Capture the cell that displays the provided text and extract its [x, y] central coordinate. 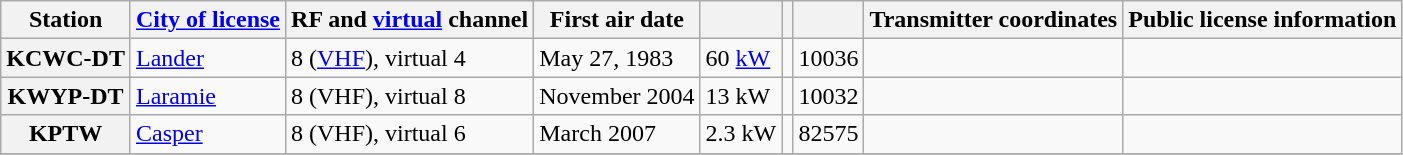
10036 [828, 58]
November 2004 [617, 96]
Transmitter coordinates [994, 20]
82575 [828, 134]
City of license [208, 20]
Public license information [1262, 20]
Casper [208, 134]
10032 [828, 96]
KCWC-DT [66, 58]
March 2007 [617, 134]
Laramie [208, 96]
Lander [208, 58]
Station [66, 20]
May 27, 1983 [617, 58]
2.3 kW [741, 134]
60 kW [741, 58]
First air date [617, 20]
8 (VHF), virtual 4 [410, 58]
13 kW [741, 96]
8 (VHF), virtual 8 [410, 96]
RF and virtual channel [410, 20]
KPTW [66, 134]
8 (VHF), virtual 6 [410, 134]
KWYP-DT [66, 96]
